Scan for the cell matching the given text and deliver its (X, Y) coordinate at center. 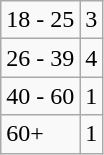
18 - 25 (40, 20)
26 - 39 (40, 58)
60+ (40, 134)
4 (92, 58)
40 - 60 (40, 96)
3 (92, 20)
